Output the [x, y] coordinate of the center of the cell containing the given text.  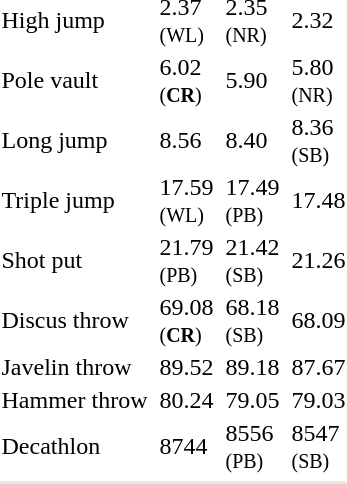
Triple jump [74, 200]
Long jump [74, 140]
8744 [186, 446]
80.24 [186, 400]
21.79(PB) [186, 260]
Pole vault [74, 80]
68.18(SB) [252, 320]
21.26 [318, 260]
79.05 [252, 400]
89.52 [186, 367]
21.42(SB) [252, 260]
8547(SB) [318, 446]
79.03 [318, 400]
17.48 [318, 200]
8.56 [186, 140]
Javelin throw [74, 367]
69.08(CR) [186, 320]
8556(PB) [252, 446]
5.80(NR) [318, 80]
Discus throw [74, 320]
8.36(SB) [318, 140]
68.09 [318, 320]
17.49(PB) [252, 200]
Shot put [74, 260]
87.67 [318, 367]
89.18 [252, 367]
5.90 [252, 80]
6.02(CR) [186, 80]
Decathlon [74, 446]
Hammer throw [74, 400]
17.59(WL) [186, 200]
8.40 [252, 140]
